Detect which cell encompasses the target text, then output its (x, y) center coordinate. 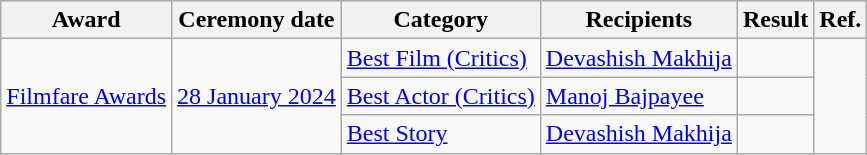
Ceremony date (257, 20)
Ref. (840, 20)
Manoj Bajpayee (638, 96)
Best Actor (Critics) (440, 96)
Category (440, 20)
Result (775, 20)
28 January 2024 (257, 96)
Best Story (440, 134)
Best Film (Critics) (440, 58)
Award (86, 20)
Filmfare Awards (86, 96)
Recipients (638, 20)
